For the text-containing cell, return its midpoint in (x, y) coordinate format. 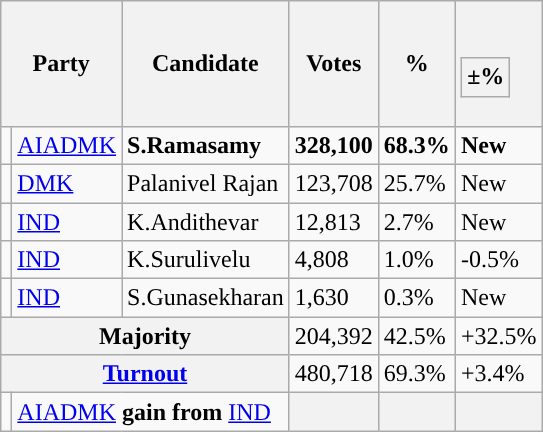
Party (62, 64)
1,630 (334, 298)
% (416, 64)
DMK (67, 183)
204,392 (334, 336)
Majority (145, 336)
42.5% (416, 336)
Palanivel Rajan (206, 183)
AIADMK gain from IND (150, 412)
12,813 (334, 221)
AIADMK (67, 145)
4,808 (334, 260)
Votes (334, 64)
480,718 (334, 374)
1.0% (416, 260)
69.3% (416, 374)
K.Andithevar (206, 221)
0.3% (416, 298)
123,708 (334, 183)
Turnout (145, 374)
+32.5% (498, 336)
68.3% (416, 145)
S.Ramasamy (206, 145)
K.Surulivelu (206, 260)
328,100 (334, 145)
-0.5% (498, 260)
2.7% (416, 221)
+3.4% (498, 374)
25.7% (416, 183)
S.Gunasekharan (206, 298)
Candidate (206, 64)
